Search for the cell housing the specified text and yield its [X, Y] center coordinate. 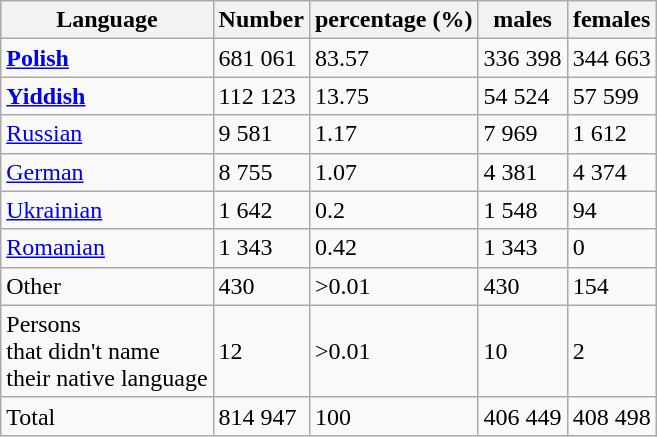
1.07 [394, 172]
2 [612, 351]
83.57 [394, 58]
54 524 [522, 96]
10 [522, 351]
Total [107, 416]
1.17 [394, 134]
344 663 [612, 58]
Yiddish [107, 96]
1 612 [612, 134]
336 398 [522, 58]
681 061 [261, 58]
males [522, 20]
1 642 [261, 210]
Other [107, 286]
Number [261, 20]
13.75 [394, 96]
154 [612, 286]
57 599 [612, 96]
Persons that didn't name their native language [107, 351]
112 123 [261, 96]
Language [107, 20]
7 969 [522, 134]
0 [612, 248]
406 449 [522, 416]
Ukrainian [107, 210]
100 [394, 416]
Polish [107, 58]
94 [612, 210]
4 374 [612, 172]
9 581 [261, 134]
408 498 [612, 416]
females [612, 20]
0.2 [394, 210]
1 548 [522, 210]
Russian [107, 134]
percentage (%) [394, 20]
8 755 [261, 172]
Romanian [107, 248]
4 381 [522, 172]
German [107, 172]
12 [261, 351]
0.42 [394, 248]
814 947 [261, 416]
